Find where the given text appears and provide that cell's center as [x, y] coordinate. 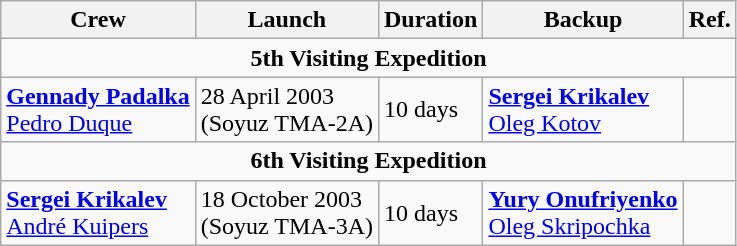
18 October 2003(Soyuz TMA-3A) [286, 212]
Gennady Padalka Pedro Duque [98, 110]
5th Visiting Expedition [368, 58]
28 April 2003(Soyuz TMA-2A) [286, 110]
6th Visiting Expedition [368, 161]
Crew [98, 20]
Duration [430, 20]
Sergei Krikalev André Kuipers [98, 212]
Yury Onufriyenko Oleg Skripochka [583, 212]
Launch [286, 20]
Sergei Krikalev Oleg Kotov [583, 110]
Backup [583, 20]
Ref. [710, 20]
